Identify which cell holds the provided text, then report its (x, y) central coordinate. 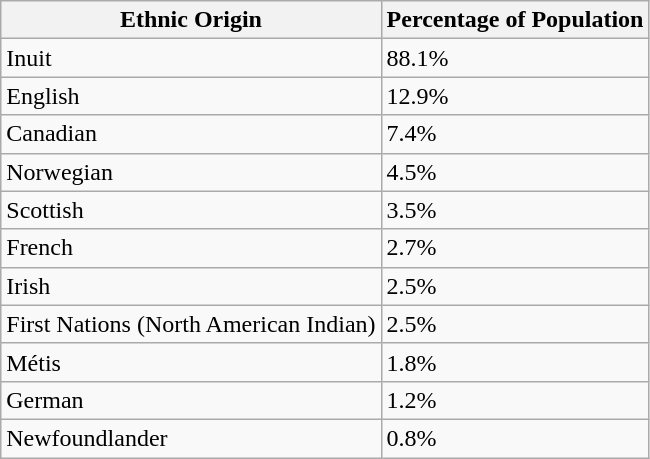
1.2% (515, 400)
Percentage of Population (515, 20)
0.8% (515, 438)
Scottish (191, 210)
Norwegian (191, 172)
Inuit (191, 58)
4.5% (515, 172)
Canadian (191, 134)
12.9% (515, 96)
7.4% (515, 134)
Métis (191, 362)
Ethnic Origin (191, 20)
88.1% (515, 58)
3.5% (515, 210)
French (191, 248)
German (191, 400)
First Nations (North American Indian) (191, 324)
Irish (191, 286)
2.7% (515, 248)
Newfoundlander (191, 438)
English (191, 96)
1.8% (515, 362)
